Identify which cell holds the provided text, then report its (x, y) central coordinate. 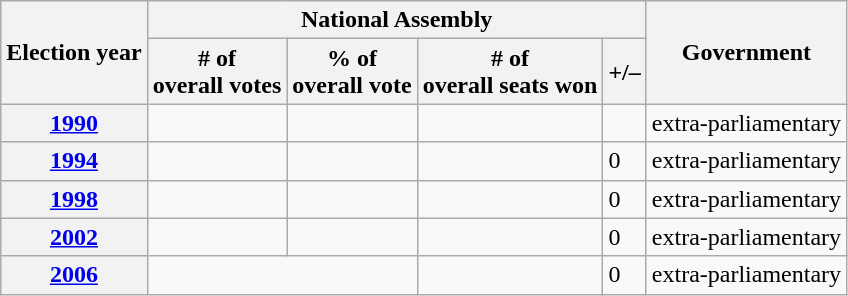
1998 (74, 199)
National Assembly (396, 20)
# ofoverall votes (217, 72)
% ofoverall vote (352, 72)
2006 (74, 275)
+/– (624, 72)
2002 (74, 237)
# ofoverall seats won (510, 72)
Election year (74, 52)
Government (746, 52)
1990 (74, 123)
1994 (74, 161)
